Pinpoint the cell where the given text exists, returning its (X, Y) midpoint coordinate. 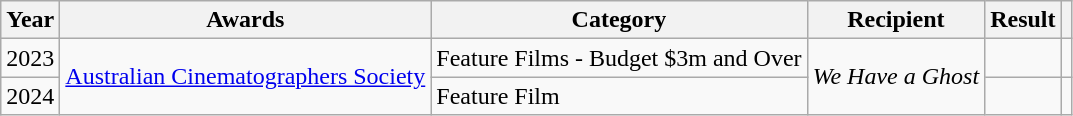
2024 (30, 96)
Feature Films - Budget $3m and Over (619, 58)
Australian Cinematographers Society (246, 77)
Recipient (896, 20)
Awards (246, 20)
Feature Film (619, 96)
Year (30, 20)
2023 (30, 58)
Result (1023, 20)
Category (619, 20)
We Have a Ghost (896, 77)
